Search for the cell housing the specified text and yield its (x, y) center coordinate. 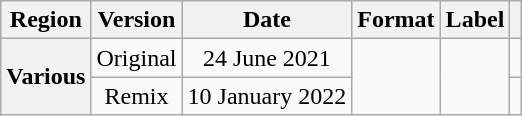
Date (267, 20)
Remix (136, 96)
Various (46, 77)
Region (46, 20)
Format (396, 20)
Version (136, 20)
10 January 2022 (267, 96)
24 June 2021 (267, 58)
Label (475, 20)
Original (136, 58)
